Search for the cell housing the specified text and yield its (x, y) center coordinate. 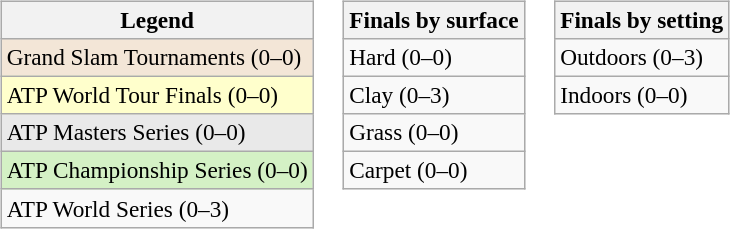
ATP Championship Series (0–0) (157, 171)
Indoors (0–0) (642, 95)
Clay (0–3) (434, 95)
Grand Slam Tournaments (0–0) (157, 57)
Carpet (0–0) (434, 171)
Grass (0–0) (434, 133)
Hard (0–0) (434, 57)
Finals by surface (434, 20)
ATP World Series (0–3) (157, 208)
Finals by setting (642, 20)
ATP World Tour Finals (0–0) (157, 95)
Outdoors (0–3) (642, 57)
Legend (157, 20)
ATP Masters Series (0–0) (157, 133)
